Provide the (X, Y) coordinate of the cell's center where the given text is located.  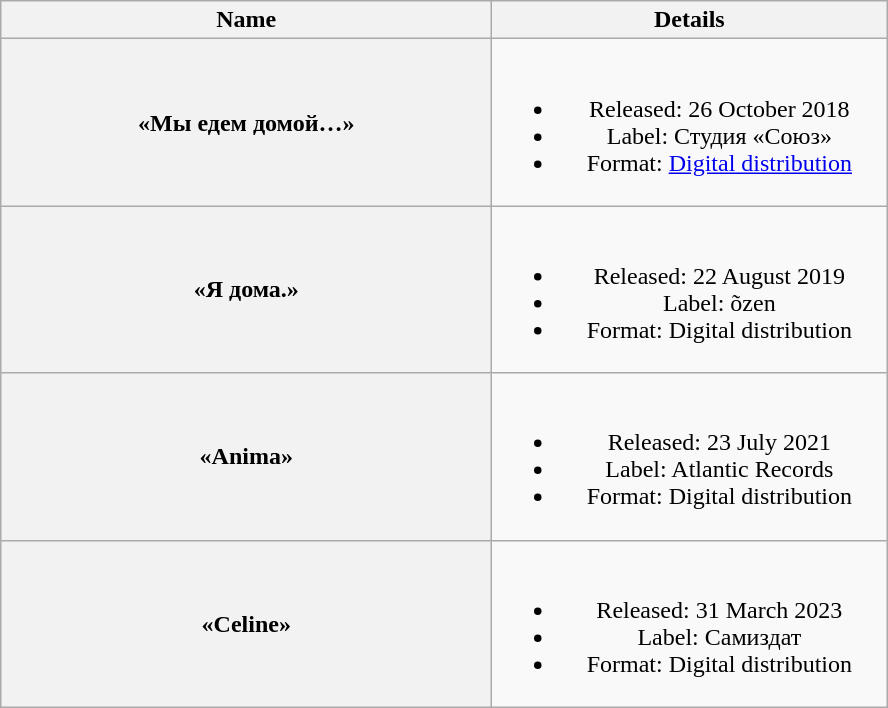
«Я дома.» (246, 290)
Released: 22 August 2019Label: õzenFormat: Digital distribution (690, 290)
Details (690, 20)
«Celine» (246, 624)
«Мы едем домой…» (246, 122)
Name (246, 20)
Released: 31 March 2023Label: СамиздатFormat: Digital distribution (690, 624)
Released: 23 July 2021Label: Atlantic RecordsFormat: Digital distribution (690, 456)
Released: 26 October 2018Label: Студия «Союз»Format: Digital distribution (690, 122)
«Anima» (246, 456)
